Scan for the cell matching the given text and deliver its (x, y) coordinate at center. 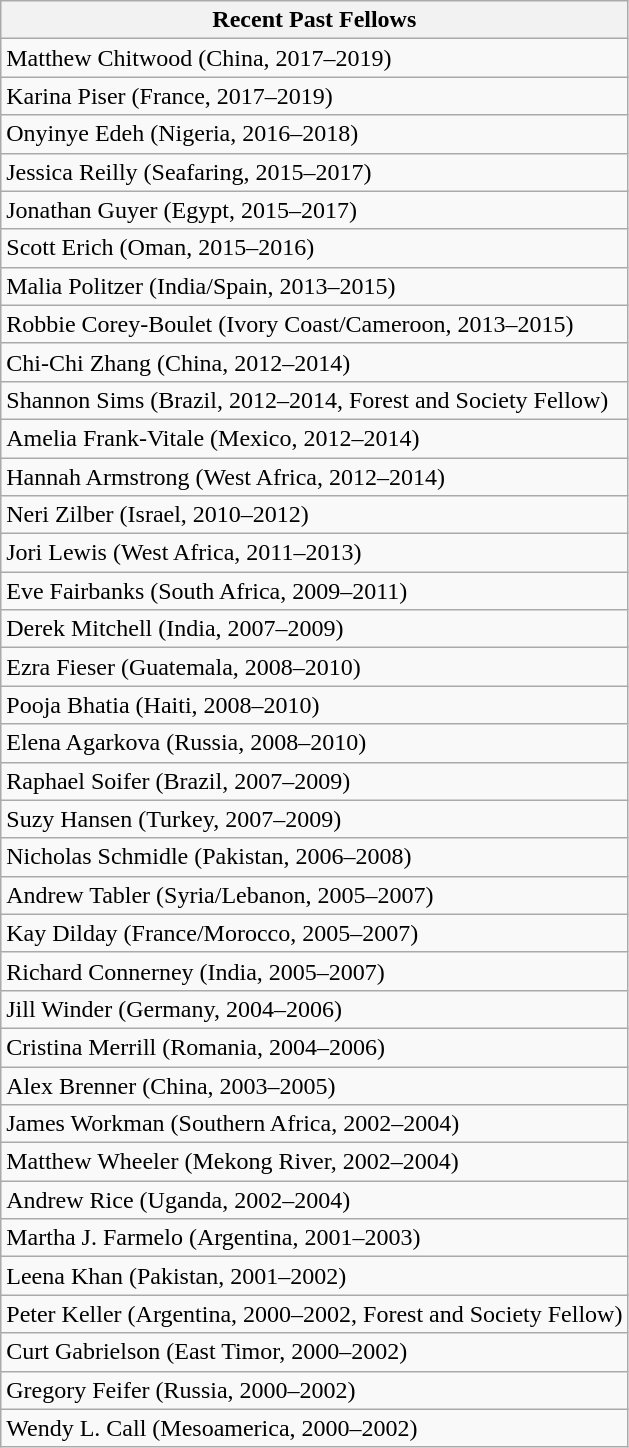
Ezra Fieser (Guatemala, 2008–2010) (314, 667)
Jessica Reilly (Seafaring, 2015–2017) (314, 172)
Kay Dilday (France/Morocco, 2005–2007) (314, 933)
Andrew Tabler (Syria/Lebanon, 2005–2007) (314, 895)
Peter Keller (Argentina, 2000–2002, Forest and Society Fellow) (314, 1314)
Robbie Corey-Boulet (Ivory Coast/Cameroon, 2013–2015) (314, 324)
Cristina Merrill (Romania, 2004–2006) (314, 1047)
James Workman (Southern Africa, 2002–2004) (314, 1124)
Richard Connerney (India, 2005–2007) (314, 971)
Neri Zilber (Israel, 2010–2012) (314, 515)
Curt Gabrielson (East Timor, 2000–2002) (314, 1352)
Jori Lewis (West Africa, 2011–2013) (314, 553)
Shannon Sims (Brazil, 2012–2014, Forest and Society Fellow) (314, 400)
Onyinye Edeh (Nigeria, 2016–2018) (314, 134)
Nicholas Schmidle (Pakistan, 2006–2008) (314, 857)
Malia Politzer (India/Spain, 2013–2015) (314, 286)
Andrew Rice (Uganda, 2002–2004) (314, 1200)
Matthew Wheeler (Mekong River, 2002–2004) (314, 1162)
Leena Khan (Pakistan, 2001–2002) (314, 1276)
Scott Erich (Oman, 2015–2016) (314, 248)
Wendy L. Call (Mesoamerica, 2000–2002) (314, 1428)
Gregory Feifer (Russia, 2000–2002) (314, 1390)
Chi-Chi Zhang (China, 2012–2014) (314, 362)
Jill Winder (Germany, 2004–2006) (314, 1009)
Karina Piser (France, 2017–2019) (314, 96)
Amelia Frank-Vitale (Mexico, 2012–2014) (314, 438)
Matthew Chitwood (China, 2017–2019) (314, 58)
Pooja Bhatia (Haiti, 2008–2010) (314, 705)
Jonathan Guyer (Egypt, 2015–2017) (314, 210)
Raphael Soifer (Brazil, 2007–2009) (314, 781)
Eve Fairbanks (South Africa, 2009–2011) (314, 591)
Hannah Armstrong (West Africa, 2012–2014) (314, 477)
Alex Brenner (China, 2003–2005) (314, 1085)
Derek Mitchell (India, 2007–2009) (314, 629)
Martha J. Farmelo (Argentina, 2001–2003) (314, 1238)
Recent Past Fellows (314, 20)
Suzy Hansen (Turkey, 2007–2009) (314, 819)
Elena Agarkova (Russia, 2008–2010) (314, 743)
